Pinpoint the cell where the given text exists, returning its (X, Y) midpoint coordinate. 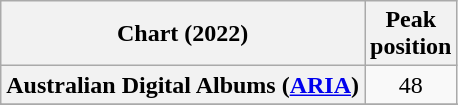
Chart (2022) (183, 34)
Australian Digital Albums (ARIA) (183, 85)
48 (411, 85)
Peakposition (411, 34)
